Return (x, y) of the center of cell containing provided text 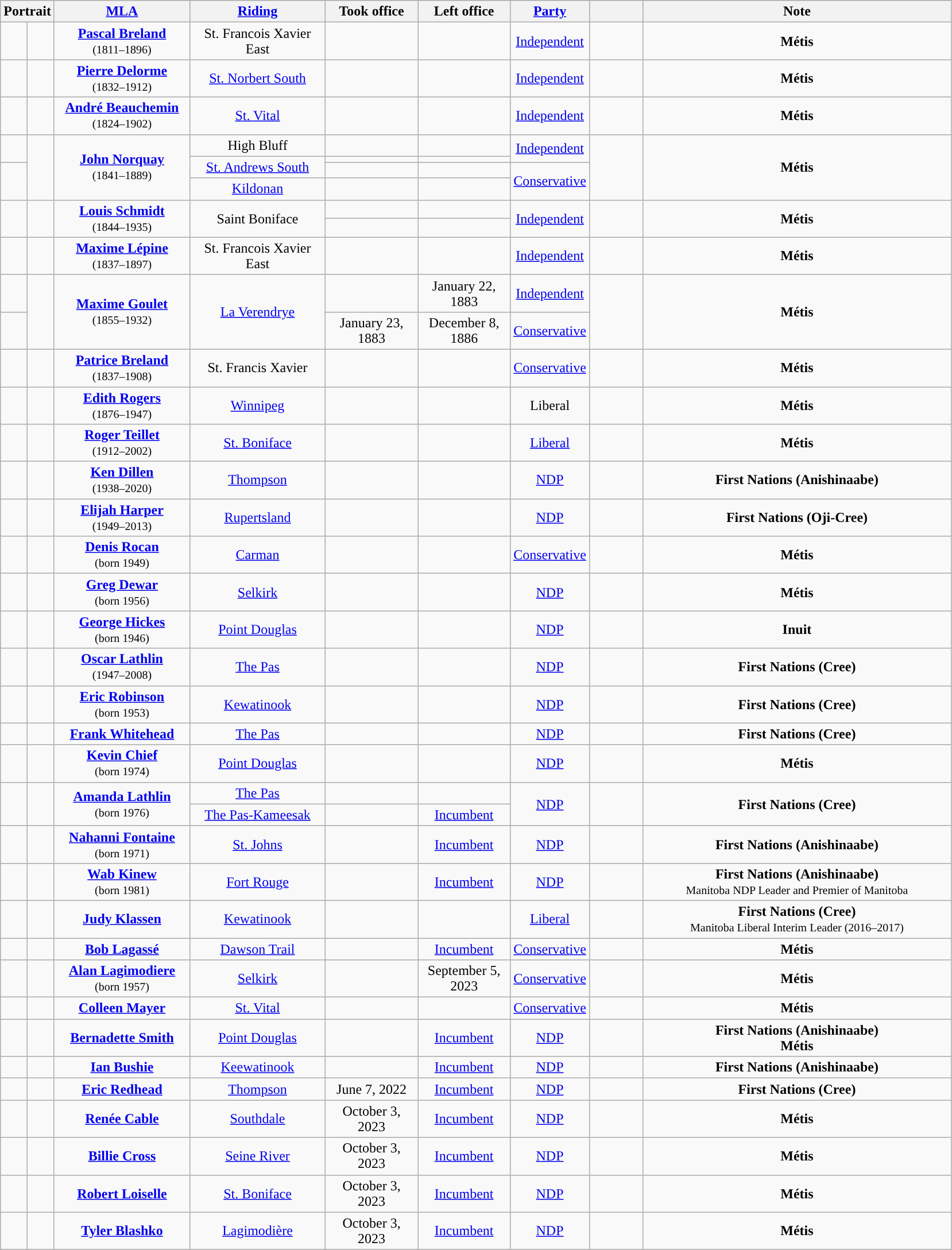
Carman (257, 555)
George Hickes(born 1946) (122, 629)
January 22, 1883 (464, 293)
Fort Rouge (257, 882)
Winnipeg (257, 405)
Tyler Blashko (122, 1231)
Maxime Lépine(1837–1897) (122, 256)
St. Francis Xavier (257, 367)
Colleen Mayer (122, 1008)
Took office (372, 11)
First Nations (Cree)Manitoba Liberal Interim Leader (2016–2017) (797, 919)
Billie Cross (122, 1156)
MLA (122, 11)
January 23, 1883 (372, 331)
Dawson Trail (257, 949)
Alan Lagimodiere(born 1957) (122, 978)
Riding (257, 11)
Seine River (257, 1156)
Denis Rocan(born 1949) (122, 555)
Party (550, 11)
Keewatinook (257, 1067)
Pascal Breland(1811–1896) (122, 41)
Wab Kinew(born 1981) (122, 882)
Frank Whitehead (122, 734)
First Nations (Anishinaabe)Manitoba NDP Leader and Premier of Manitoba (797, 882)
St. Andrews South (257, 167)
Pierre Delorme(1832–1912) (122, 78)
Eric Redhead (122, 1089)
La Verendrye (257, 312)
High Bluff (257, 145)
Bernadette Smith (122, 1038)
Oscar Lathlin(1947–2008) (122, 667)
Left office (464, 11)
September 5, 2023 (464, 978)
Southdale (257, 1119)
Renée Cable (122, 1119)
First Nations (Anishinaabe)Métis (797, 1038)
Kildonan (257, 189)
The Pas-Kameesak (257, 815)
First Nations (Oji-Cree) (797, 518)
Maxime Goulet(1855–1932) (122, 312)
Robert Loiselle (122, 1193)
Edith Rogers(1876–1947) (122, 405)
Eric Robinson(born 1953) (122, 704)
Patrice Breland(1837–1908) (122, 367)
Inuit (797, 629)
Note (797, 11)
Ian Bushie (122, 1067)
Nahanni Fontaine(born 1971) (122, 844)
Portrait (28, 11)
Bob Lagassé (122, 949)
André Beauchemin(1824–1902) (122, 116)
St. Norbert South (257, 78)
Elijah Harper(1949–2013) (122, 518)
John Norquay(1841–1889) (122, 167)
Amanda Lathlin(born 1976) (122, 804)
Lagimodière (257, 1231)
Ken Dillen(1938–2020) (122, 480)
Roger Teillet(1912–2002) (122, 443)
Rupertsland (257, 518)
Louis Schmidt(1844–1935) (122, 218)
Judy Klassen (122, 919)
December 8, 1886 (464, 331)
June 7, 2022 (372, 1089)
Kevin Chief(born 1974) (122, 764)
St. Johns (257, 844)
Greg Dewar(born 1956) (122, 593)
Saint Boniface (257, 218)
